Identify which cell holds the provided text, then report its [X, Y] central coordinate. 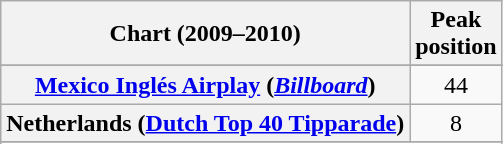
Peakposition [456, 34]
44 [456, 85]
Netherlands (Dutch Top 40 Tipparade) [206, 123]
Chart (2009–2010) [206, 34]
Mexico Inglés Airplay (Billboard) [206, 85]
8 [456, 123]
